Search for the cell housing the specified text and yield its (X, Y) center coordinate. 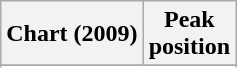
Peakposition (189, 34)
Chart (2009) (72, 34)
